Capture the cell that displays the provided text and extract its (x, y) central coordinate. 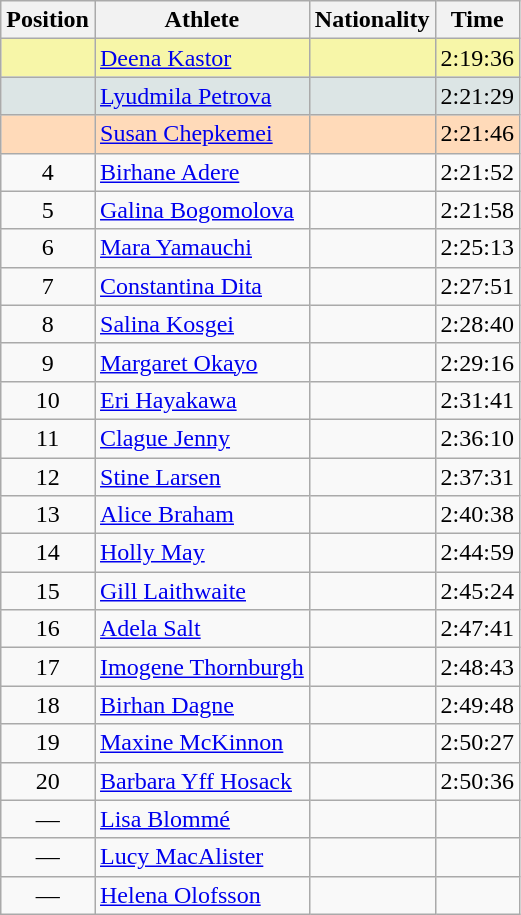
Maxine McKinnon (202, 743)
2:29:16 (477, 362)
2:50:27 (477, 743)
2:40:38 (477, 515)
4 (48, 172)
2:25:13 (477, 248)
13 (48, 515)
Alice Braham (202, 515)
Gill Laithwaite (202, 591)
Lucy MacAlister (202, 857)
2:45:24 (477, 591)
Birhan Dagne (202, 705)
15 (48, 591)
Time (477, 20)
2:31:41 (477, 400)
Galina Bogomolova (202, 210)
Helena Olofsson (202, 895)
Birhane Adere (202, 172)
2:21:58 (477, 210)
Barbara Yff Hosack (202, 781)
2:28:40 (477, 324)
8 (48, 324)
2:50:36 (477, 781)
20 (48, 781)
16 (48, 629)
Nationality (372, 20)
Deena Kastor (202, 58)
Salina Kosgei (202, 324)
Adela Salt (202, 629)
Eri Hayakawa (202, 400)
Lyudmila Petrova (202, 96)
2:37:31 (477, 477)
Position (48, 20)
Constantina Dita (202, 286)
6 (48, 248)
14 (48, 553)
2:47:41 (477, 629)
2:36:10 (477, 438)
7 (48, 286)
12 (48, 477)
2:21:46 (477, 134)
2:48:43 (477, 667)
5 (48, 210)
2:19:36 (477, 58)
Mara Yamauchi (202, 248)
Imogene Thornburgh (202, 667)
Susan Chepkemei (202, 134)
2:27:51 (477, 286)
2:49:48 (477, 705)
17 (48, 667)
Holly May (202, 553)
2:21:52 (477, 172)
Athlete (202, 20)
11 (48, 438)
Margaret Okayo (202, 362)
Lisa Blommé (202, 819)
10 (48, 400)
2:44:59 (477, 553)
18 (48, 705)
19 (48, 743)
9 (48, 362)
2:21:29 (477, 96)
Clague Jenny (202, 438)
Stine Larsen (202, 477)
